Return the [x, y] coordinate for the center point of the cell that contains the specified text.  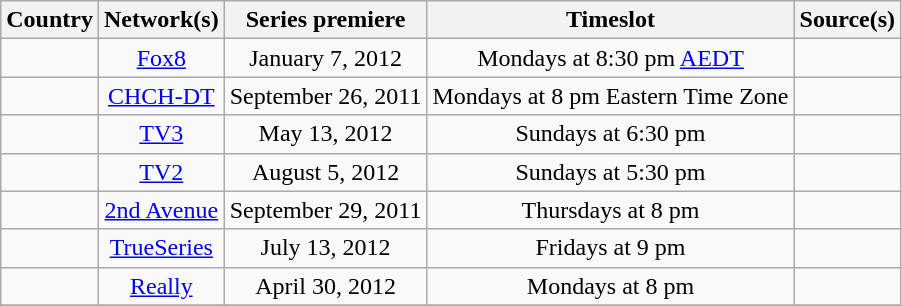
Timeslot [610, 20]
Series premiere [326, 20]
TrueSeries [161, 248]
TV3 [161, 134]
July 13, 2012 [326, 248]
Fridays at 9 pm [610, 248]
April 30, 2012 [326, 286]
August 5, 2012 [326, 172]
September 26, 2011 [326, 96]
Sundays at 5:30 pm [610, 172]
Really [161, 286]
CHCH-DT [161, 96]
May 13, 2012 [326, 134]
September 29, 2011 [326, 210]
Source(s) [848, 20]
Fox8 [161, 58]
Mondays at 8 pm [610, 286]
Sundays at 6:30 pm [610, 134]
Network(s) [161, 20]
Country [50, 20]
January 7, 2012 [326, 58]
Thursdays at 8 pm [610, 210]
Mondays at 8:30 pm AEDT [610, 58]
TV2 [161, 172]
Mondays at 8 pm Eastern Time Zone [610, 96]
2nd Avenue [161, 210]
